Scan for the cell matching the given text and deliver its [x, y] coordinate at center. 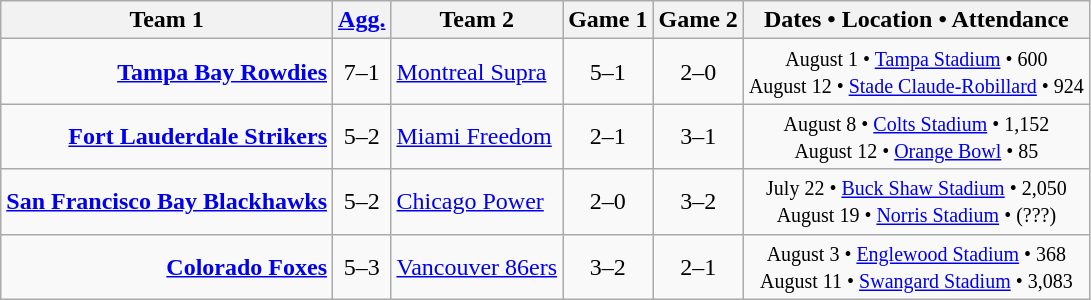
Game 1 [608, 20]
August 8 • Colts Stadium • 1,152 August 12 • Orange Bowl • 85 [916, 136]
Miami Freedom [477, 136]
Team 1 [167, 20]
3–1 [698, 136]
5–3 [362, 266]
Vancouver 86ers [477, 266]
Team 2 [477, 20]
Chicago Power [477, 202]
July 22 • Buck Shaw Stadium • 2,050 August 19 • Norris Stadium • (???) [916, 202]
Dates • Location • Attendance [916, 20]
5–1 [608, 72]
Tampa Bay Rowdies [167, 72]
7–1 [362, 72]
Game 2 [698, 20]
Montreal Supra [477, 72]
Fort Lauderdale Strikers [167, 136]
August 1 • Tampa Stadium • 600 August 12 • Stade Claude-Robillard • 924 [916, 72]
August 3 • Englewood Stadium • 368August 11 • Swangard Stadium • 3,083 [916, 266]
Colorado Foxes [167, 266]
San Francisco Bay Blackhawks [167, 202]
Agg. [362, 20]
